Return (X, Y) of the center of cell containing provided text 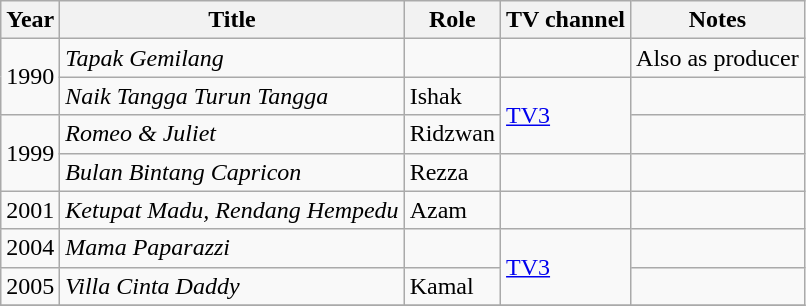
2001 (30, 210)
Year (30, 20)
Romeo & Juliet (232, 134)
Ketupat Madu, Rendang Hempedu (232, 210)
Mama Paparazzi (232, 248)
Azam (452, 210)
Notes (718, 20)
Villa Cinta Daddy (232, 286)
TV channel (566, 20)
1999 (30, 153)
Naik Tangga Turun Tangga (232, 96)
Also as producer (718, 58)
2004 (30, 248)
Title (232, 20)
Role (452, 20)
Ridzwan (452, 134)
1990 (30, 77)
Kamal (452, 286)
Bulan Bintang Capricon (232, 172)
Tapak Gemilang (232, 58)
Ishak (452, 96)
Rezza (452, 172)
2005 (30, 286)
